From the cell containing the given text, extract its center point as [X, Y] coordinate. 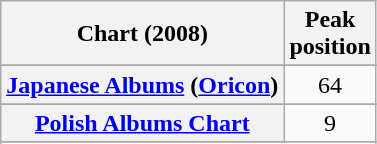
Polish Albums Chart [142, 123]
Japanese Albums (Oricon) [142, 85]
Peak position [330, 34]
64 [330, 85]
Chart (2008) [142, 34]
9 [330, 123]
